Scan for the cell matching the given text and deliver its [x, y] coordinate at center. 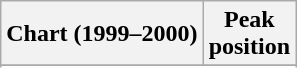
Chart (1999–2000) [102, 34]
Peakposition [249, 34]
